Return (X, Y) of the center of cell containing provided text 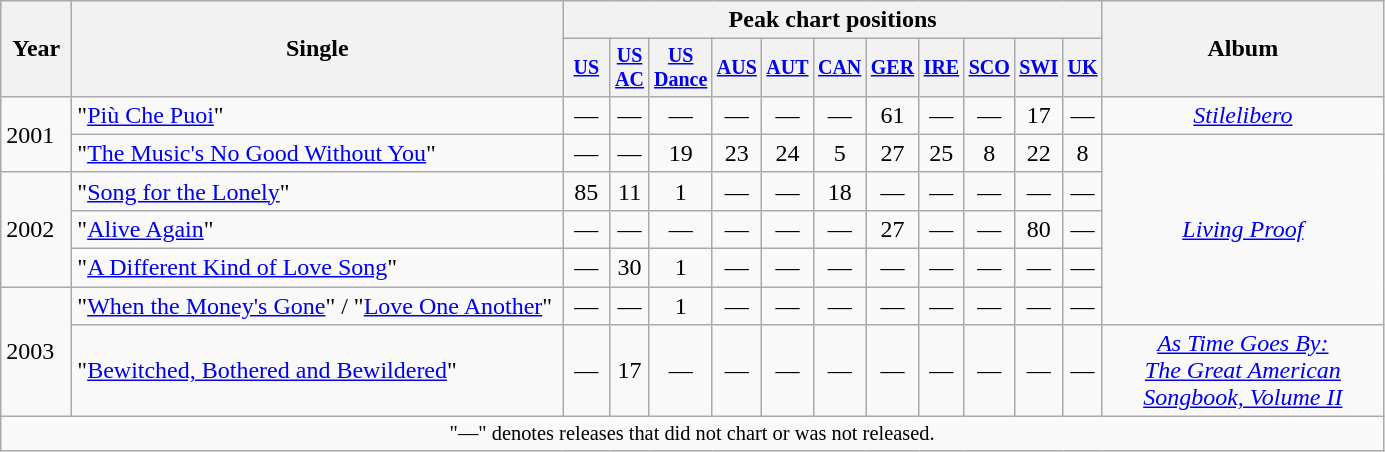
As Time Goes By:The Great American Songbook, Volume II (1242, 371)
AUS (736, 68)
CAN (840, 68)
Stilelibero (1242, 115)
19 (680, 153)
Single (318, 49)
Year (36, 49)
"Song for the Lonely" (318, 191)
SWI (1038, 68)
US AC (630, 68)
23 (736, 153)
61 (892, 115)
"The Music's No Good Without You" (318, 153)
24 (788, 153)
11 (630, 191)
85 (586, 191)
"When the Money's Gone" / "Love One Another" (318, 306)
Living Proof (1242, 229)
30 (630, 268)
2002 (36, 229)
"Più Che Puoi" (318, 115)
2001 (36, 134)
"—" denotes releases that did not chart or was not released. (692, 434)
5 (840, 153)
22 (1038, 153)
UK (1082, 68)
80 (1038, 229)
IRE (942, 68)
18 (840, 191)
US Dance (680, 68)
2003 (36, 352)
Peak chart positions (832, 20)
GER (892, 68)
US (586, 68)
SCO (990, 68)
"Bewitched, Bothered and Bewildered" (318, 371)
AUT (788, 68)
Album (1242, 49)
25 (942, 153)
"Alive Again" (318, 229)
"A Different Kind of Love Song" (318, 268)
